Scan for the cell matching the given text and deliver its [x, y] coordinate at center. 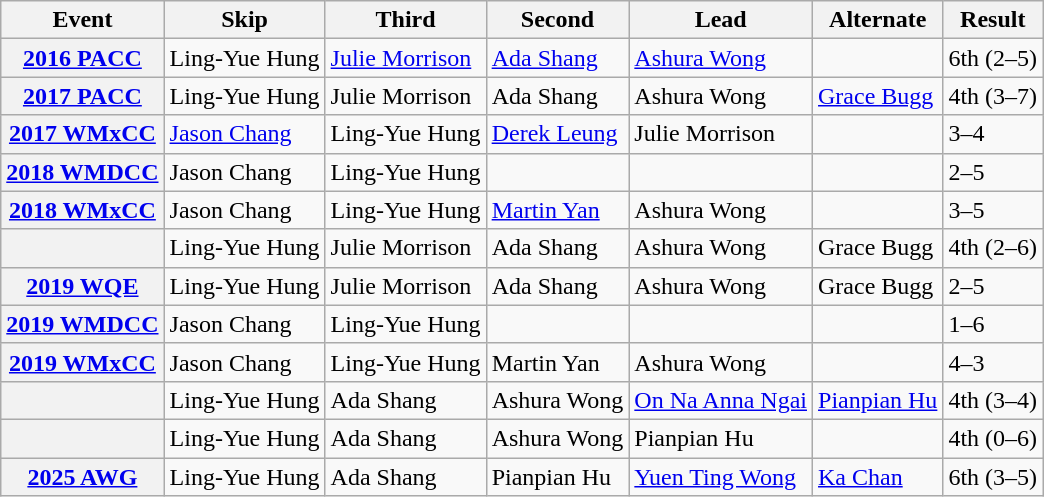
2017 WMxCC [82, 134]
4th (2–6) [993, 248]
2025 AWG [82, 477]
4–3 [993, 362]
4th (0–6) [993, 438]
2016 PACC [82, 58]
Alternate [878, 20]
2017 PACC [82, 96]
Lead [721, 20]
Ka Chan [878, 477]
1–6 [993, 324]
6th (2–5) [993, 58]
Third [406, 20]
Result [993, 20]
4th (3–4) [993, 400]
2019 WMDCC [82, 324]
2018 WMDCC [82, 172]
Derek Leung [558, 134]
Second [558, 20]
3–5 [993, 210]
Event [82, 20]
2018 WMxCC [82, 210]
2019 WQE [82, 286]
Skip [244, 20]
4th (3–7) [993, 96]
Yuen Ting Wong [721, 477]
3–4 [993, 134]
6th (3–5) [993, 477]
2019 WMxCC [82, 362]
On Na Anna Ngai [721, 400]
